Determine the [x, y] coordinate at the center of the cell enclosing the given text.  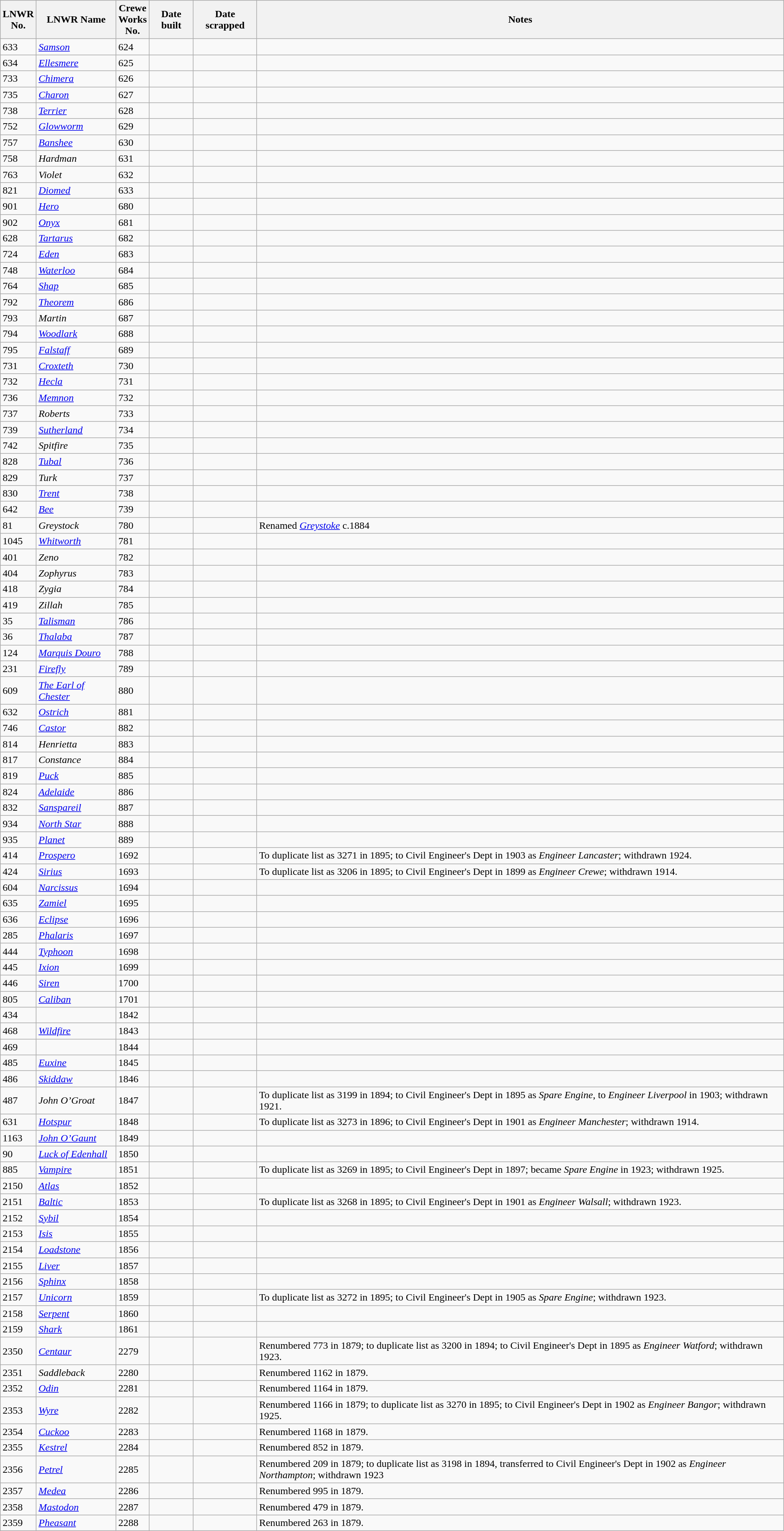
746 [18, 728]
To duplicate list as 3272 in 1895; to Civil Engineer's Dept in 1905 as Spare Engine; withdrawn 1923. [520, 1298]
609 [18, 691]
889 [132, 840]
2357 [18, 1491]
934 [18, 824]
1694 [132, 887]
To duplicate list as 3199 in 1894; to Civil Engineer's Dept in 1895 as Spare Engine, to Engineer Liverpool in 1903; withdrawn 1921. [520, 1100]
Diomed [76, 190]
883 [132, 744]
Trent [76, 494]
To duplicate list as 3269 in 1895; to Civil Engineer's Dept in 1897; became Spare Engine in 1923; withdrawn 1925. [520, 1170]
764 [18, 286]
1696 [132, 919]
752 [18, 127]
446 [18, 983]
1856 [132, 1249]
888 [132, 824]
881 [132, 712]
Renumbered 995 in 1879. [520, 1491]
Petrel [76, 1469]
758 [18, 158]
Zeno [76, 557]
Date built [171, 20]
Hecla [76, 382]
401 [18, 557]
Shark [76, 1329]
2287 [132, 1507]
824 [18, 792]
Renumbered 1164 in 1879. [520, 1389]
Renumbered 852 in 1879. [520, 1448]
404 [18, 573]
434 [18, 1015]
794 [18, 334]
781 [132, 541]
Zillah [76, 605]
814 [18, 744]
124 [18, 653]
2279 [132, 1351]
To duplicate list as 3268 in 1895; to Civil Engineer's Dept in 1901 as Engineer Walsall; withdrawn 1923. [520, 1202]
788 [132, 653]
1852 [132, 1186]
688 [132, 334]
795 [18, 350]
285 [18, 935]
Typhoon [76, 951]
The Earl of Chester [76, 691]
LNWRNo. [18, 20]
Caliban [76, 999]
Bee [76, 509]
2280 [132, 1373]
Baltic [76, 1202]
2150 [18, 1186]
Thalaba [76, 637]
Firefly [76, 669]
Ixion [76, 967]
757 [18, 142]
Odin [76, 1389]
2158 [18, 1314]
Kestrel [76, 1448]
787 [132, 637]
To duplicate list as 3273 in 1896; to Civil Engineer's Dept in 1901 as Engineer Manchester; withdrawn 1914. [520, 1122]
880 [132, 691]
935 [18, 840]
1849 [132, 1138]
Henrietta [76, 744]
1698 [132, 951]
1851 [132, 1170]
2356 [18, 1469]
785 [132, 605]
Spitfire [76, 445]
Renumbered 1166 in 1879; to duplicate list as 3270 in 1895; to Civil Engineer's Dept in 1902 as Engineer Bangor; withdrawn 1925. [520, 1410]
2153 [18, 1234]
Ostrich [76, 712]
Prospero [76, 856]
90 [18, 1154]
1846 [132, 1079]
1859 [132, 1298]
Tartarus [76, 238]
748 [18, 270]
Serpent [76, 1314]
Zamiel [76, 903]
1860 [132, 1314]
742 [18, 445]
Hardman [76, 158]
Marquis Douro [76, 653]
Woodlark [76, 334]
2351 [18, 1373]
Samson [76, 47]
Vampire [76, 1170]
Centaur [76, 1351]
445 [18, 967]
1844 [132, 1047]
2350 [18, 1351]
419 [18, 605]
1845 [132, 1063]
Atlas [76, 1186]
John O’Gaunt [76, 1138]
Waterloo [76, 270]
2157 [18, 1298]
Renumbered 209 in 1879; to duplicate list as 3198 in 1894, transferred to Civil Engineer's Dept in 1902 as Engineer Northampton; withdrawn 1923 [520, 1469]
2354 [18, 1432]
Loadstone [76, 1249]
680 [132, 206]
Violet [76, 174]
634 [18, 63]
Ellesmere [76, 63]
424 [18, 872]
1700 [132, 983]
Euxine [76, 1063]
North Star [76, 824]
1853 [132, 1202]
819 [18, 776]
683 [132, 254]
468 [18, 1031]
1857 [132, 1266]
681 [132, 222]
2285 [132, 1469]
Croxteth [76, 366]
2156 [18, 1282]
783 [132, 573]
Eclipse [76, 919]
2284 [132, 1448]
Renumbered 1162 in 1879. [520, 1373]
LNWR Name [76, 20]
1842 [132, 1015]
Roberts [76, 414]
Renumbered 1168 in 1879. [520, 1432]
Notes [520, 20]
2359 [18, 1523]
Isis [76, 1234]
Constance [76, 760]
Adelaide [76, 792]
Zophyrus [76, 573]
2152 [18, 1218]
1692 [132, 856]
1861 [132, 1329]
1695 [132, 903]
828 [18, 461]
231 [18, 669]
642 [18, 509]
Whitworth [76, 541]
2353 [18, 1410]
1850 [132, 1154]
789 [132, 669]
734 [132, 429]
Theorem [76, 302]
Hotspur [76, 1122]
Liver [76, 1266]
487 [18, 1100]
780 [132, 525]
636 [18, 919]
Chimera [76, 79]
635 [18, 903]
830 [18, 494]
687 [132, 318]
1163 [18, 1138]
686 [132, 302]
625 [132, 63]
Phalaris [76, 935]
1854 [132, 1218]
John O’Groat [76, 1100]
35 [18, 621]
2281 [132, 1389]
Martin [76, 318]
Planet [76, 840]
444 [18, 951]
Wildfire [76, 1031]
Skiddaw [76, 1079]
Falstaff [76, 350]
884 [132, 760]
469 [18, 1047]
Greystock [76, 525]
2154 [18, 1249]
1699 [132, 967]
Eden [76, 254]
486 [18, 1079]
1847 [132, 1100]
682 [132, 238]
724 [18, 254]
Sutherland [76, 429]
882 [132, 728]
1701 [132, 999]
786 [132, 621]
Memnon [76, 398]
Mastodon [76, 1507]
Renumbered 263 in 1879. [520, 1523]
817 [18, 760]
2286 [132, 1491]
Glowworm [76, 127]
Sphinx [76, 1282]
Puck [76, 776]
1848 [132, 1122]
624 [132, 47]
Hero [76, 206]
Unicorn [76, 1298]
Terrier [76, 111]
Turk [76, 477]
414 [18, 856]
886 [132, 792]
901 [18, 206]
821 [18, 190]
829 [18, 477]
805 [18, 999]
689 [132, 350]
Cuckoo [76, 1432]
782 [132, 557]
To duplicate list as 3271 in 1895; to Civil Engineer's Dept in 1903 as Engineer Lancaster; withdrawn 1924. [520, 856]
2288 [132, 1523]
Medea [76, 1491]
626 [132, 79]
Renumbered 479 in 1879. [520, 1507]
Banshee [76, 142]
Saddleback [76, 1373]
630 [132, 142]
Renumbered 773 in 1879; to duplicate list as 3200 in 1894; to Civil Engineer's Dept in 1895 as Engineer Watford; withdrawn 1923. [520, 1351]
763 [18, 174]
Onyx [76, 222]
1697 [132, 935]
2159 [18, 1329]
629 [132, 127]
2282 [132, 1410]
902 [18, 222]
Date scrapped [225, 20]
81 [18, 525]
To duplicate list as 3206 in 1895; to Civil Engineer's Dept in 1899 as Engineer Crewe; withdrawn 1914. [520, 872]
684 [132, 270]
627 [132, 95]
Luck of Edenhall [76, 1154]
Castor [76, 728]
1045 [18, 541]
792 [18, 302]
2155 [18, 1266]
Renamed Greystoke c.1884 [520, 525]
Sanspareil [76, 808]
Talisman [76, 621]
Tubal [76, 461]
Narcissus [76, 887]
793 [18, 318]
36 [18, 637]
604 [18, 887]
2151 [18, 1202]
1843 [132, 1031]
832 [18, 808]
CreweWorksNo. [132, 20]
Wyre [76, 1410]
Shap [76, 286]
Sirius [76, 872]
685 [132, 286]
730 [132, 366]
2352 [18, 1389]
1858 [132, 1282]
2283 [132, 1432]
Sybil [76, 1218]
485 [18, 1063]
Charon [76, 95]
887 [132, 808]
1693 [132, 872]
Pheasant [76, 1523]
2358 [18, 1507]
Zygia [76, 589]
418 [18, 589]
2355 [18, 1448]
784 [132, 589]
1855 [132, 1234]
Siren [76, 983]
